Scan for the cell matching the given text and deliver its [X, Y] coordinate at center. 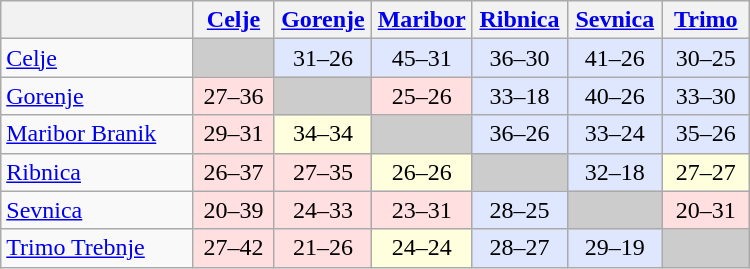
41–26 [614, 58]
27–35 [323, 172]
30–25 [706, 58]
32–18 [614, 172]
29–31 [234, 134]
27–42 [234, 248]
36–26 [520, 134]
33–24 [614, 134]
25–26 [422, 96]
20–39 [234, 210]
27–27 [706, 172]
26–37 [234, 172]
28–27 [520, 248]
Trimo Trebnje [97, 248]
33–18 [520, 96]
29–19 [614, 248]
Maribor [422, 20]
21–26 [323, 248]
31–26 [323, 58]
34–34 [323, 134]
28–25 [520, 210]
33–30 [706, 96]
23–31 [422, 210]
40–26 [614, 96]
Trimo [706, 20]
Maribor Branik [97, 134]
45–31 [422, 58]
20–31 [706, 210]
26–26 [422, 172]
35–26 [706, 134]
36–30 [520, 58]
24–24 [422, 248]
24–33 [323, 210]
27–36 [234, 96]
